From the cell containing the given text, extract its center point as (x, y) coordinate. 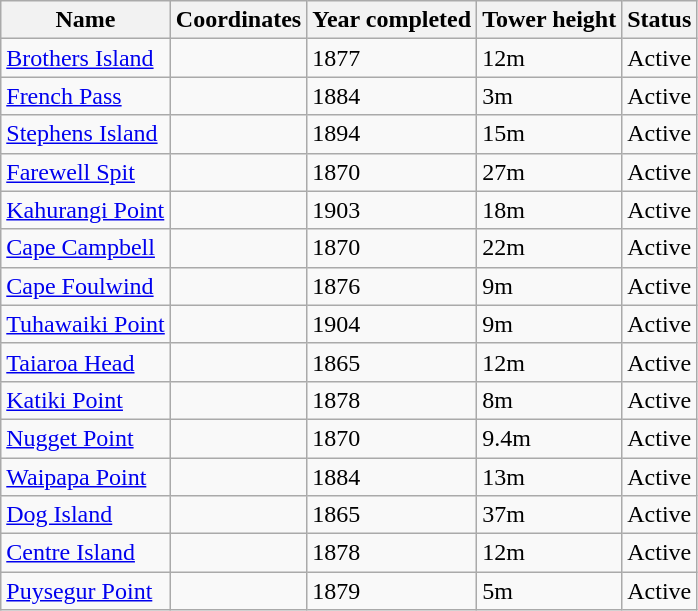
1903 (392, 210)
5m (550, 591)
Dog Island (86, 515)
18m (550, 210)
8m (550, 400)
Puysegur Point (86, 591)
Name (86, 20)
1879 (392, 591)
Tower height (550, 20)
Centre Island (86, 553)
Waipapa Point (86, 477)
Nugget Point (86, 438)
3m (550, 96)
1904 (392, 324)
37m (550, 515)
9.4m (550, 438)
Cape Campbell (86, 248)
27m (550, 172)
15m (550, 134)
1877 (392, 58)
Coordinates (238, 20)
13m (550, 477)
Brothers Island (86, 58)
Farewell Spit (86, 172)
French Pass (86, 96)
22m (550, 248)
1894 (392, 134)
1876 (392, 286)
Kahurangi Point (86, 210)
Taiaroa Head (86, 362)
Tuhawaiki Point (86, 324)
Status (660, 20)
Stephens Island (86, 134)
Cape Foulwind (86, 286)
Katiki Point (86, 400)
Year completed (392, 20)
